Determine the (X, Y) coordinate at the center of the cell enclosing the given text.  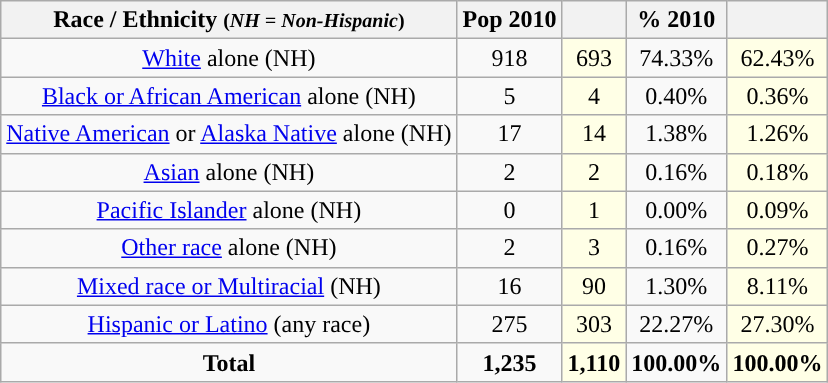
918 (510, 58)
0.00% (676, 210)
1.38% (676, 134)
14 (594, 134)
Hispanic or Latino (any race) (229, 324)
62.43% (778, 58)
5 (510, 96)
74.33% (676, 58)
Black or African American alone (NH) (229, 96)
0.40% (676, 96)
0.18% (778, 172)
4 (594, 96)
1,110 (594, 362)
0.09% (778, 210)
White alone (NH) (229, 58)
27.30% (778, 324)
0 (510, 210)
1.30% (676, 286)
17 (510, 134)
90 (594, 286)
0.27% (778, 248)
693 (594, 58)
1.26% (778, 134)
3 (594, 248)
16 (510, 286)
Pop 2010 (510, 20)
% 2010 (676, 20)
22.27% (676, 324)
8.11% (778, 286)
Native American or Alaska Native alone (NH) (229, 134)
275 (510, 324)
1,235 (510, 362)
Race / Ethnicity (NH = Non-Hispanic) (229, 20)
Pacific Islander alone (NH) (229, 210)
1 (594, 210)
Asian alone (NH) (229, 172)
Total (229, 362)
Mixed race or Multiracial (NH) (229, 286)
Other race alone (NH) (229, 248)
0.36% (778, 96)
303 (594, 324)
